Search for the cell housing the specified text and yield its (X, Y) center coordinate. 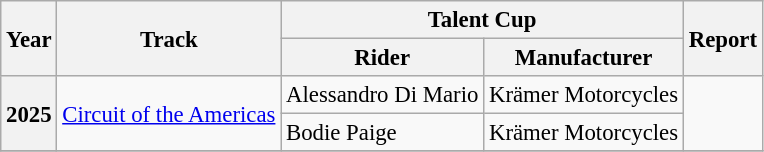
Manufacturer (584, 58)
Track (169, 38)
Alessandro Di Mario (382, 95)
Talent Cup (482, 20)
Rider (382, 58)
Report (722, 38)
Bodie Paige (382, 133)
2025 (29, 114)
Circuit of the Americas (169, 114)
Year (29, 38)
